Find where the given text appears and provide that cell's center as (X, Y) coordinate. 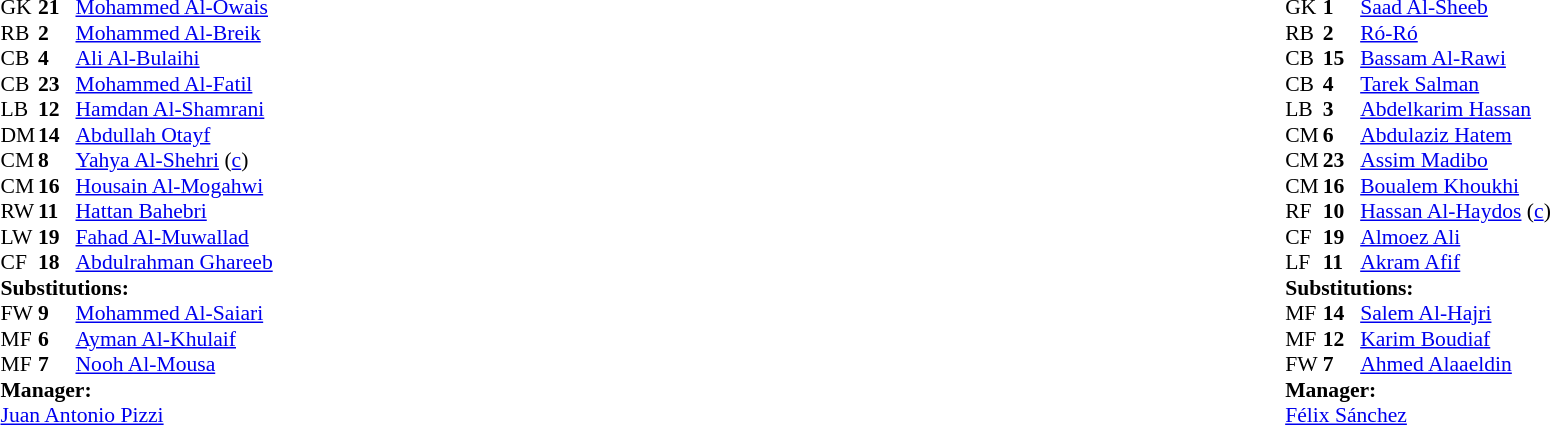
Abdulrahman Ghareeb (174, 263)
RF (1304, 211)
LF (1304, 263)
Housain Al-Mogahwi (174, 186)
Hamdan Al-Shamrani (174, 109)
Ayman Al-Khulaif (174, 339)
Mohammed Al-Fatil (174, 84)
9 (57, 313)
Fahad Al-Muwallad (174, 237)
Nooh Al-Mousa (174, 365)
Mohammed Al-Breik (174, 33)
RW (19, 211)
Abdullah Otayf (174, 135)
18 (57, 263)
LW (19, 237)
15 (1342, 59)
DM (19, 135)
Ali Al-Bulaihi (174, 59)
Mohammed Al-Saiari (174, 313)
Substitutions: (136, 288)
10 (1342, 211)
3 (1342, 109)
Yahya Al-Shehri (c) (174, 161)
8 (57, 161)
Hattan Bahebri (174, 211)
Manager: (136, 390)
